Detect which cell encompasses the target text, then output its [X, Y] center coordinate. 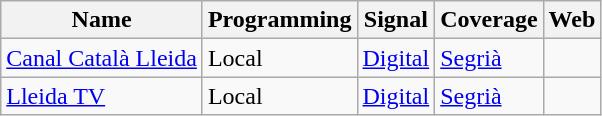
Signal [396, 20]
Programming [280, 20]
Coverage [489, 20]
Canal Català Lleida [102, 58]
Name [102, 20]
Lleida TV [102, 96]
Web [572, 20]
